Search for the cell housing the specified text and yield its (x, y) center coordinate. 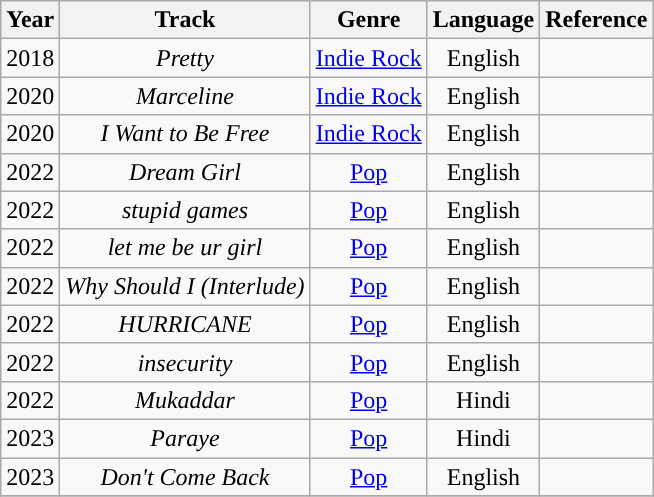
Why Should I (Interlude) (185, 286)
let me be ur girl (185, 248)
HURRICANE (185, 324)
Reference (596, 20)
Language (483, 20)
I Want to Be Free (185, 134)
Dream Girl (185, 172)
Pretty (185, 58)
insecurity (185, 362)
Paraye (185, 438)
Track (185, 20)
Mukaddar (185, 400)
stupid games (185, 210)
Year (30, 20)
Genre (368, 20)
2018 (30, 58)
Marceline (185, 96)
Don't Come Back (185, 477)
